Determine the (x, y) coordinate at the center of the cell enclosing the given text.  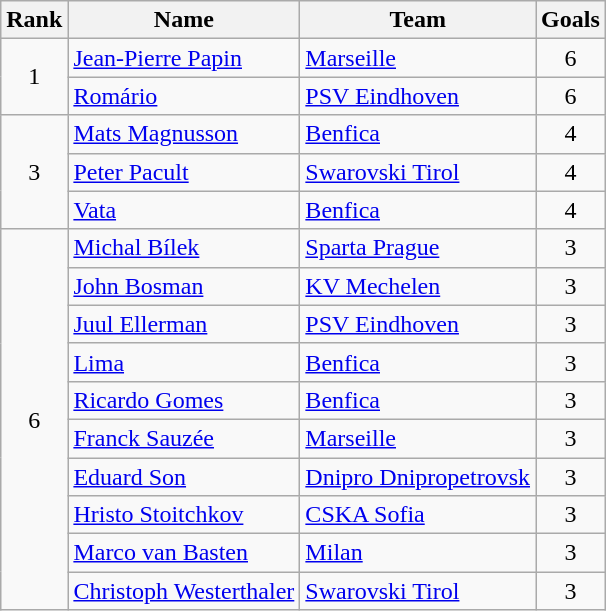
Peter Pacult (184, 172)
Name (184, 20)
Mats Magnusson (184, 134)
Juul Ellerman (184, 324)
Team (418, 20)
Sparta Prague (418, 248)
Eduard Son (184, 477)
Milan (418, 553)
Rank (34, 20)
1 (34, 77)
Franck Sauzée (184, 438)
Jean-Pierre Papin (184, 58)
Vata (184, 210)
Hristo Stoitchkov (184, 515)
Dnipro Dnipropetrovsk (418, 477)
John Bosman (184, 286)
CSKA Sofia (418, 515)
Lima (184, 362)
Christoph Westerthaler (184, 591)
Michal Bílek (184, 248)
Marco van Basten (184, 553)
Ricardo Gomes (184, 400)
Romário (184, 96)
KV Mechelen (418, 286)
Goals (571, 20)
